Output the [X, Y] coordinate of the center of the cell containing the given text.  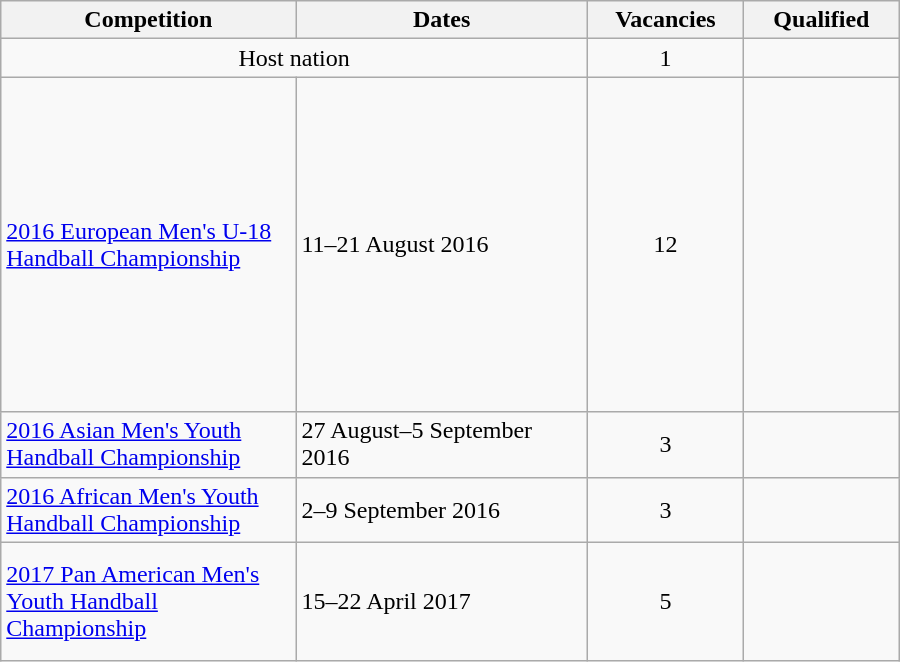
15–22 April 2017 [442, 602]
27 August–5 September 2016 [442, 444]
2016 Asian Men's Youth Handball Championship [148, 444]
Host nation [294, 58]
2017 Pan American Men's Youth Handball Championship [148, 602]
5 [665, 602]
2016 European Men's U-18 Handball Championship [148, 244]
2–9 September 2016 [442, 510]
2016 African Men's Youth Handball Championship [148, 510]
Vacancies [665, 20]
12 [665, 244]
Dates [442, 20]
11–21 August 2016 [442, 244]
1 [665, 58]
Qualified [822, 20]
Competition [148, 20]
